Find where the given text appears and provide that cell's center as (X, Y) coordinate. 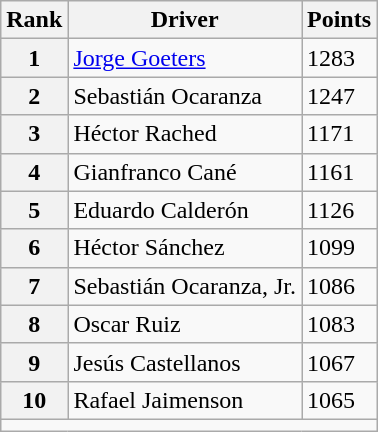
1 (34, 58)
1161 (340, 172)
1086 (340, 286)
Jesús Castellanos (185, 362)
3 (34, 134)
1126 (340, 210)
1171 (340, 134)
1099 (340, 248)
8 (34, 324)
10 (34, 400)
9 (34, 362)
Jorge Goeters (185, 58)
Héctor Sánchez (185, 248)
Driver (185, 20)
Sebastián Ocaranza, Jr. (185, 286)
1083 (340, 324)
Oscar Ruiz (185, 324)
Points (340, 20)
7 (34, 286)
Rafael Jaimenson (185, 400)
4 (34, 172)
1065 (340, 400)
Gianfranco Cané (185, 172)
1247 (340, 96)
6 (34, 248)
Rank (34, 20)
Sebastián Ocaranza (185, 96)
Eduardo Calderón (185, 210)
1067 (340, 362)
5 (34, 210)
Héctor Rached (185, 134)
1283 (340, 58)
2 (34, 96)
